From the cell containing the given text, extract its center point as [x, y] coordinate. 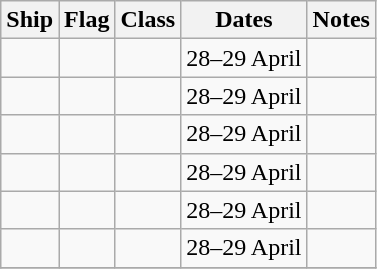
Ship [30, 20]
Dates [244, 20]
Notes [341, 20]
Flag [87, 20]
Class [148, 20]
